Identify which cell holds the provided text, then report its [x, y] central coordinate. 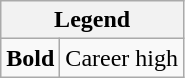
Bold [30, 58]
Career high [122, 58]
Legend [92, 20]
